Pinpoint the cell where the given text exists, returning its (X, Y) midpoint coordinate. 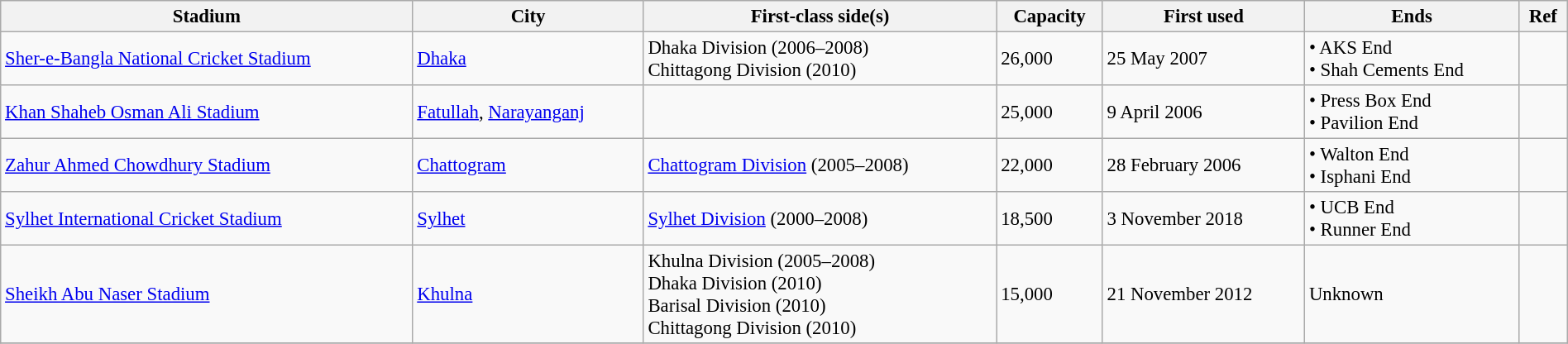
25,000 (1049, 112)
25 May 2007 (1203, 60)
City (528, 17)
15,000 (1049, 294)
• Walton End • Isphani End (1413, 165)
Sher-e-Bangla National Cricket Stadium (207, 60)
21 November 2012 (1203, 294)
Dhaka (528, 60)
Stadium (207, 17)
First-class side(s) (820, 17)
Fatullah, Narayanganj (528, 112)
Chattogram (528, 165)
Khan Shaheb Osman Ali Stadium (207, 112)
Zahur Ahmed Chowdhury Stadium (207, 165)
22,000 (1049, 165)
Dhaka Division (2006–2008)Chittagong Division (2010) (820, 60)
• Press Box End• Pavilion End (1413, 112)
3 November 2018 (1203, 218)
18,500 (1049, 218)
Ref (1543, 17)
• AKS End• Shah Cements End (1413, 60)
26,000 (1049, 60)
Khulna (528, 294)
Unknown (1413, 294)
Sheikh Abu Naser Stadium (207, 294)
• UCB End• Runner End (1413, 218)
First used (1203, 17)
Sylhet (528, 218)
28 February 2006 (1203, 165)
Ends (1413, 17)
Capacity (1049, 17)
Chattogram Division (2005–2008) (820, 165)
9 April 2006 (1203, 112)
Khulna Division (2005–2008)Dhaka Division (2010)Barisal Division (2010)Chittagong Division (2010) (820, 294)
Sylhet International Cricket Stadium (207, 218)
Sylhet Division (2000–2008) (820, 218)
